For the text-containing cell, return its midpoint in [x, y] coordinate format. 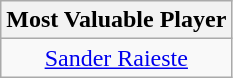
Sander Raieste [116, 58]
Most Valuable Player [116, 20]
